Return the (X, Y) coordinate for the center point of the cell that contains the specified text.  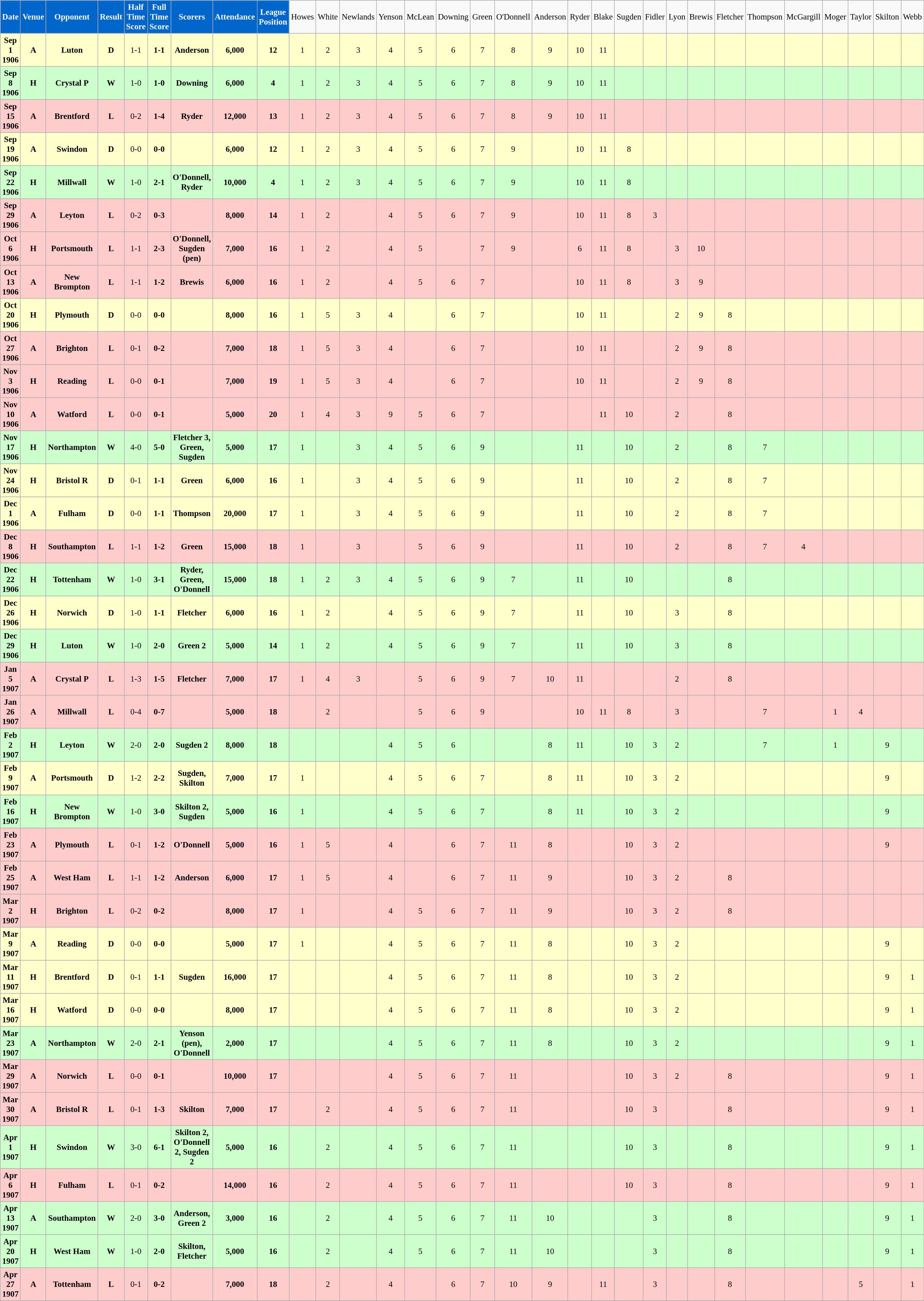
Full Time Score (159, 17)
2-3 (159, 249)
Lyon (677, 17)
2,000 (235, 1043)
2-2 (159, 778)
16,000 (235, 977)
League Position (273, 17)
Sep 15 1906 (10, 116)
Apr 13 1907 (10, 1218)
Mar 23 1907 (10, 1043)
Mar 29 1907 (10, 1076)
Mar 9 1907 (10, 944)
Feb 2 1907 (10, 745)
19 (273, 381)
Nov 24 1906 (10, 480)
20,000 (235, 514)
0-3 (159, 215)
Apr 27 1907 (10, 1284)
3,000 (235, 1218)
Fletcher 3, Green, Sugden (192, 447)
Sugden, Skilton (192, 778)
Newlands (358, 17)
5-0 (159, 447)
Oct 27 1906 (10, 348)
3-1 (159, 580)
Dec 26 1906 (10, 613)
Howes (302, 17)
Feb 25 1907 (10, 877)
Half Time Score (136, 17)
Skilton 2, Sugden (192, 811)
13 (273, 116)
Oct 13 1906 (10, 282)
Jan 26 1907 (10, 712)
0-7 (159, 712)
Dec 8 1906 (10, 546)
4-0 (136, 447)
Sep 22 1906 (10, 183)
Oct 20 1906 (10, 315)
Mar 11 1907 (10, 977)
Ryder, Green, O'Donnell (192, 580)
Feb 16 1907 (10, 811)
Skilton 2, O'Donnell 2, Sugden 2 (192, 1147)
Feb 23 1907 (10, 845)
Mar 16 1907 (10, 1010)
Mar 30 1907 (10, 1109)
Jan 5 1907 (10, 679)
Attendance (235, 17)
White (328, 17)
1-4 (159, 116)
O'Donnell, Sugden (pen) (192, 249)
Fidler (655, 17)
Nov 3 1906 (10, 381)
Dec 22 1906 (10, 580)
Yenson (pen), O'Donnell (192, 1043)
Taylor (861, 17)
Dec 29 1906 (10, 646)
Oct 6 1906 (10, 249)
1-5 (159, 679)
Mar 2 1907 (10, 911)
McLean (421, 17)
6-1 (159, 1147)
Sugden 2 (192, 745)
Sep 29 1906 (10, 215)
14,000 (235, 1185)
Anderson, Green 2 (192, 1218)
Sep 19 1906 (10, 149)
Green 2 (192, 646)
0-4 (136, 712)
Opponent (72, 17)
Yenson (391, 17)
Result (111, 17)
Webb (912, 17)
12,000 (235, 116)
Dec 1 1906 (10, 514)
20 (273, 414)
Date (10, 17)
Skilton, Fletcher (192, 1251)
Venue (33, 17)
O'Donnell, Ryder (192, 183)
Nov 17 1906 (10, 447)
Sep 1 1906 (10, 50)
Feb 9 1907 (10, 778)
Moger (835, 17)
Nov 10 1906 (10, 414)
Apr 6 1907 (10, 1185)
Apr 20 1907 (10, 1251)
Sep 8 1906 (10, 83)
Apr 1 1907 (10, 1147)
McGargill (804, 17)
Scorers (192, 17)
Blake (603, 17)
